Search for the cell housing the specified text and yield its [x, y] center coordinate. 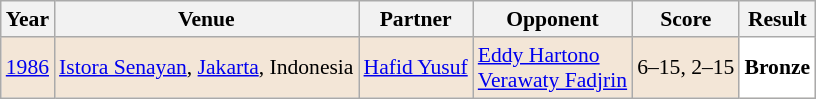
Partner [416, 19]
Opponent [552, 19]
Bronze [777, 68]
Hafid Yusuf [416, 68]
Year [28, 19]
Eddy Hartono Verawaty Fadjrin [552, 68]
Venue [206, 19]
Istora Senayan, Jakarta, Indonesia [206, 68]
6–15, 2–15 [686, 68]
Score [686, 19]
Result [777, 19]
1986 [28, 68]
